For the text-containing cell, return its midpoint in (X, Y) coordinate format. 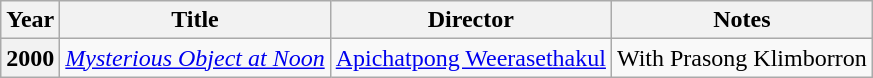
Apichatpong Weerasethakul (470, 58)
Year (30, 20)
Director (470, 20)
With Prasong Klimborron (742, 58)
2000 (30, 58)
Mysterious Object at Noon (195, 58)
Title (195, 20)
Notes (742, 20)
